Pinpoint the cell where the given text exists, returning its [X, Y] midpoint coordinate. 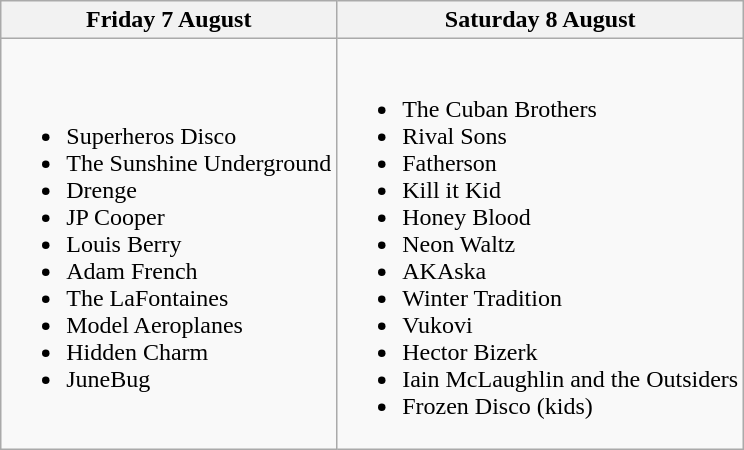
Friday 7 August [169, 20]
Superheros DiscoThe Sunshine UndergroundDrengeJP CooperLouis BerryAdam FrenchThe LaFontainesModel AeroplanesHidden CharmJuneBug [169, 244]
Saturday 8 August [540, 20]
